From the cell containing the given text, extract its center point as (x, y) coordinate. 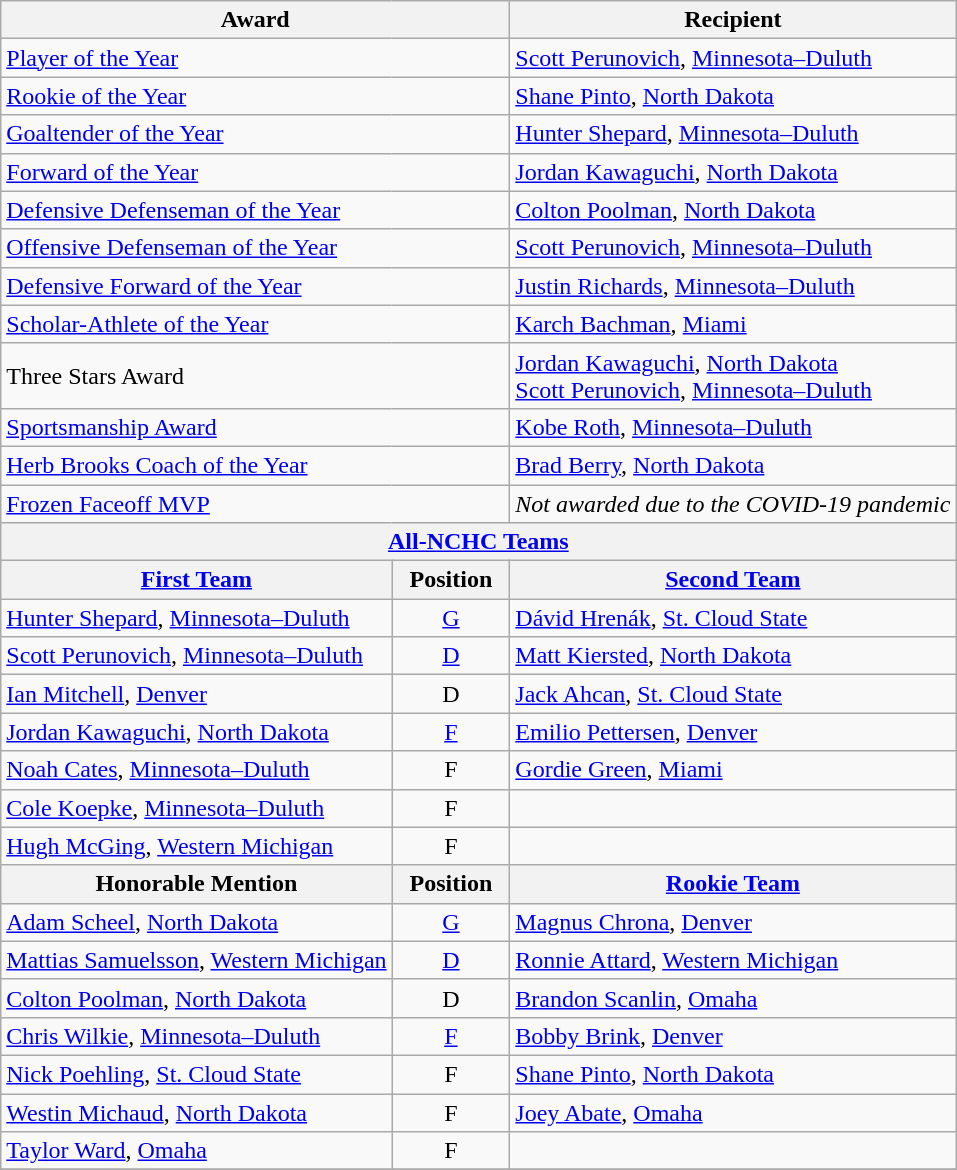
Not awarded due to the COVID-19 pandemic (733, 503)
Chris Wilkie, Minnesota–Duluth (196, 1036)
Three Stars Award (256, 376)
Recipient (733, 20)
Nick Poehling, St. Cloud State (196, 1074)
Defensive Forward of the Year (256, 286)
Frozen Faceoff MVP (256, 503)
Offensive Defenseman of the Year (256, 248)
Cole Koepke, Minnesota–Duluth (196, 808)
Ian Mitchell, Denver (196, 694)
Brandon Scanlin, Omaha (733, 998)
Ronnie Attard, Western Michigan (733, 960)
First Team (196, 580)
Second Team (733, 580)
Bobby Brink, Denver (733, 1036)
Player of the Year (256, 58)
Rookie of the Year (256, 96)
Forward of the Year (256, 172)
Award (256, 20)
Herb Brooks Coach of the Year (256, 465)
Taylor Ward, Omaha (196, 1151)
Hugh McGing, Western Michigan (196, 846)
Joey Abate, Omaha (733, 1113)
All-NCHC Teams (478, 542)
Emilio Pettersen, Denver (733, 732)
Karch Bachman, Miami (733, 324)
Goaltender of the Year (256, 134)
Adam Scheel, North Dakota (196, 922)
Gordie Green, Miami (733, 770)
Justin Richards, Minnesota–Duluth (733, 286)
Rookie Team (733, 884)
Scholar-Athlete of the Year (256, 324)
Defensive Defenseman of the Year (256, 210)
Honorable Mention (196, 884)
Westin Michaud, North Dakota (196, 1113)
Magnus Chrona, Denver (733, 922)
Sportsmanship Award (256, 427)
Kobe Roth, Minnesota–Duluth (733, 427)
Noah Cates, Minnesota–Duluth (196, 770)
Matt Kiersted, North Dakota (733, 656)
Brad Berry, North Dakota (733, 465)
Mattias Samuelsson, Western Michigan (196, 960)
Jack Ahcan, St. Cloud State (733, 694)
Dávid Hrenák, St. Cloud State (733, 618)
Jordan Kawaguchi, North DakotaScott Perunovich, Minnesota–Duluth (733, 376)
